Pinpoint the cell where the given text exists, returning its [X, Y] midpoint coordinate. 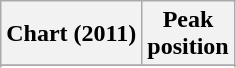
Peakposition [188, 34]
Chart (2011) [72, 34]
